Scan for the cell matching the given text and deliver its (X, Y) coordinate at center. 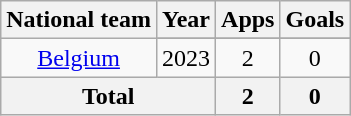
Belgium (79, 58)
National team (79, 20)
Apps (248, 20)
Total (108, 96)
2023 (186, 58)
Goals (315, 20)
Year (186, 20)
